Return the (X, Y) coordinate for the center point of the cell that contains the specified text.  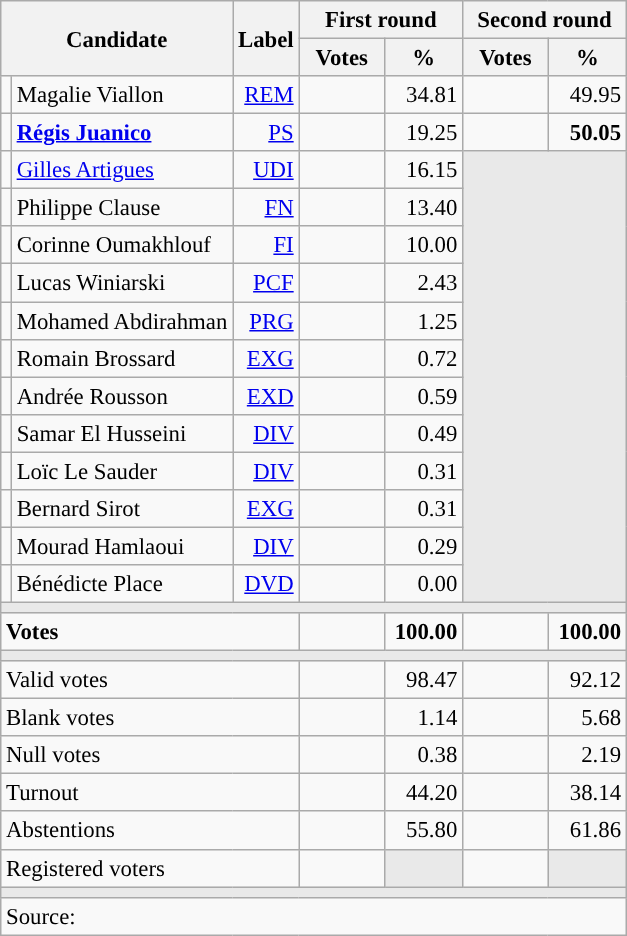
FN (266, 208)
16.15 (424, 170)
34.81 (424, 95)
Samar El Husseini (122, 433)
0.59 (424, 396)
Magalie Viallon (122, 95)
First round (381, 20)
0.00 (424, 584)
Bernard Sirot (122, 509)
Régis Juanico (122, 133)
0.49 (424, 433)
Bénédicte Place (122, 584)
Lucas Winiarski (122, 283)
2.43 (424, 283)
44.20 (424, 793)
Corinne Oumakhlouf (122, 245)
DVD (266, 584)
1.14 (424, 718)
REM (266, 95)
0.29 (424, 546)
FI (266, 245)
PCF (266, 283)
EXD (266, 396)
Blank votes (150, 718)
Mourad Hamlaoui (122, 546)
Philippe Clause (122, 208)
Turnout (150, 793)
Valid votes (150, 680)
PRG (266, 321)
13.40 (424, 208)
Andrée Rousson (122, 396)
Registered voters (150, 868)
98.47 (424, 680)
Loïc Le Sauder (122, 471)
92.12 (587, 680)
UDI (266, 170)
0.38 (424, 755)
Label (266, 38)
2.19 (587, 755)
Abstentions (150, 831)
5.68 (587, 718)
Romain Brossard (122, 358)
PS (266, 133)
Null votes (150, 755)
Candidate (117, 38)
Second round (545, 20)
61.86 (587, 831)
Mohamed Abdirahman (122, 321)
Source: (314, 916)
49.95 (587, 95)
38.14 (587, 793)
Gilles Artigues (122, 170)
50.05 (587, 133)
1.25 (424, 321)
0.72 (424, 358)
10.00 (424, 245)
19.25 (424, 133)
55.80 (424, 831)
